Pinpoint the cell where the given text exists, returning its [x, y] midpoint coordinate. 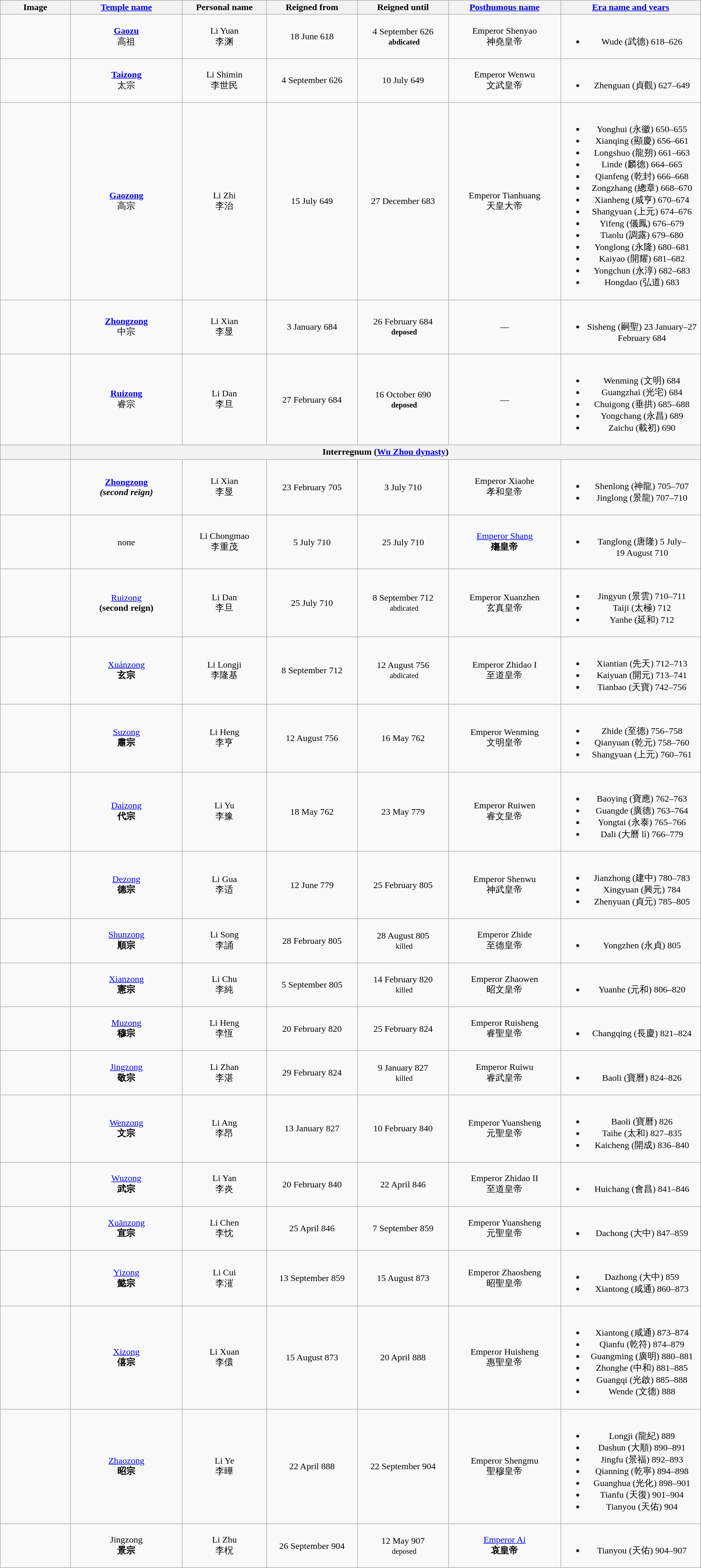
Li Yu李豫 [224, 811]
Zhongzong中宗 [127, 327]
Li Chu李純 [224, 985]
16 May 762 [403, 738]
22 April 888 [312, 1466]
Yongzhen (永貞) 805 [631, 941]
16 October 690 deposed [403, 400]
Shunzong順宗 [127, 941]
Li Zhu李柷 [224, 1546]
Xiantian (先天) 712–713Kaiyuan (開元) 713–741Tianbao (天寶) 742–756 [631, 671]
Li Chen李忱 [224, 1229]
Temple name [127, 7]
Wuzong武宗 [127, 1184]
Emperor Ruisheng睿聖皇帝 [505, 1029]
Posthumous name [505, 7]
5 September 805 [312, 985]
Emperor Ruiwu睿武皇帝 [505, 1073]
28 August 805 killed [403, 941]
Emperor Shenwu神武皇帝 [505, 885]
7 September 859 [403, 1229]
20 April 888 [403, 1358]
8 September 712 abdicated [403, 603]
Personal name [224, 7]
Li Ye李曄 [224, 1466]
Li Yan李炎 [224, 1184]
Wenzong文宗 [127, 1129]
25 February 805 [403, 885]
none [127, 542]
Zhaozong昭宗 [127, 1466]
Xuánzong玄宗 [127, 671]
Longji (龍紀) 889Dashun (大順) 890–891Jingfu (景福) 892–893Qianning (乾寧) 894–898Guanghua (光化) 898–901Tianfu (天復) 901–904Tianyou (天佑) 904 [631, 1466]
Li Heng李恆 [224, 1029]
27 December 683 [403, 201]
15 July 649 [312, 201]
Emperor Zhaowen昭文皇帝 [505, 985]
22 September 904 [403, 1466]
4 September 626 abdicated [403, 37]
12 August 756 abdicated [403, 671]
Emperor Zhaosheng昭聖皇帝 [505, 1278]
Li Chongmao李重茂 [224, 542]
Emperor Xuanzhen玄真皇帝 [505, 603]
14 February 820 killed [403, 985]
Baoli (寶曆) 824–826 [631, 1073]
Emperor Zhidao II至道皇帝 [505, 1184]
Daizong代宗 [127, 811]
Xiantong (咸通) 873–874Qianfu (乾符) 874–879Guangming (廣明) 880–881Zhonghe (中和) 881–885Guangqi (光啟) 885–888Wende (文德) 888 [631, 1358]
12 June 779 [312, 885]
Muzong穆宗 [127, 1029]
Emperor Zhidao I至道皇帝 [505, 671]
20 February 820 [312, 1029]
Li Zhi李治 [224, 201]
3 January 684 [312, 327]
Baoli (寶曆) 826Taihe (太和) 827–835Kaicheng (開成) 836–840 [631, 1129]
Yuanhe (元和) 806–820 [631, 985]
Li Gua李适 [224, 885]
Reigned from [312, 7]
Interregnum (Wu Zhou dynasty) [386, 452]
Huichang (會昌) 841–846 [631, 1184]
12 August 756 [312, 738]
28 February 805 [312, 941]
Ruizong(second reign) [127, 603]
18 June 618 [312, 37]
Emperor Shenyao神堯皇帝 [505, 37]
Tanglong (唐隆) 5 July–19 August 710 [631, 542]
Zhenguan (貞觀) 627–649 [631, 80]
Dachong (大中) 847–859 [631, 1229]
25 April 846 [312, 1229]
Li Ang李昂 [224, 1129]
Shenlong (神龍) 705–707Jinglong (景龍) 707–710 [631, 487]
Zhongzong(second reign) [127, 487]
Tianyou (天佑) 904–907 [631, 1546]
Li Longji李隆基 [224, 671]
13 September 859 [312, 1278]
Changqing (長慶) 821–824 [631, 1029]
5 July 710 [312, 542]
22 April 846 [403, 1184]
Li Song李誦 [224, 941]
Xizong僖宗 [127, 1358]
Suzong肅宗 [127, 738]
18 May 762 [312, 811]
Emperor Xiaohe孝和皇帝 [505, 487]
Gaozong高宗 [127, 201]
Taizong太宗 [127, 80]
29 February 824 [312, 1073]
3 July 710 [403, 487]
Era name and years [631, 7]
Jingyun (景雲) 710–711Taiji (太極) 712Yanhe (延和) 712 [631, 603]
Emperor Shengmu聖穆皇帝 [505, 1466]
27 February 684 [312, 400]
Wenming (文明) 684Guangzhai (光宅) 684Chuigong (垂拱) 685–688Yongchang (永昌) 689Zaichu (載初) 690 [631, 400]
Wude (武德) 618–626 [631, 37]
Emperor Shang殤皇帝 [505, 542]
10 February 840 [403, 1129]
13 January 827 [312, 1129]
9 January 827 killed [403, 1073]
Emperor Tianhuang天皇大帝 [505, 201]
Yizong懿宗 [127, 1278]
Zhide (至德) 756–758Qianyuan (乾元) 758–760Shangyuan (上元) 760–761 [631, 738]
Li Zhan李湛 [224, 1073]
26 February 684 deposed [403, 327]
23 February 705 [312, 487]
Sisheng (嗣聖) 23 January–27 February 684 [631, 327]
Li Shimin李世民 [224, 80]
4 September 626 [312, 80]
20 February 840 [312, 1184]
Ruizong睿宗 [127, 400]
Xianzong憲宗 [127, 985]
Reigned until [403, 7]
Li Xuan李儇 [224, 1358]
25 February 824 [403, 1029]
Li Cui李漼 [224, 1278]
12 May 907 deposed [403, 1546]
Li Heng李亨 [224, 738]
Emperor Ruiwen睿文皇帝 [505, 811]
Li Yuan李渊 [224, 37]
Emperor Wenwu文武皇帝 [505, 80]
Emperor Ai哀皇帝 [505, 1546]
Gaozu高祖 [127, 37]
10 July 649 [403, 80]
Jingzong敬宗 [127, 1073]
Emperor Huisheng惠聖皇帝 [505, 1358]
Dezong德宗 [127, 885]
Baoying (寶應) 762–763Guangde (廣德) 763–764Yongtai (永泰) 765–766Dali (大曆 lì) 766–779 [631, 811]
Emperor Zhide至德皇帝 [505, 941]
23 May 779 [403, 811]
8 September 712 [312, 671]
26 September 904 [312, 1546]
Jianzhong (建中) 780–783Xingyuan (興元) 784Zhenyuan (貞元) 785–805 [631, 885]
Dazhong (大中) 859Xiantong (咸通) 860–873 [631, 1278]
Emperor Wenming文明皇帝 [505, 738]
Jingzong景宗 [127, 1546]
Image [35, 7]
Xuānzong宣宗 [127, 1229]
